Search for the cell housing the specified text and yield its (X, Y) center coordinate. 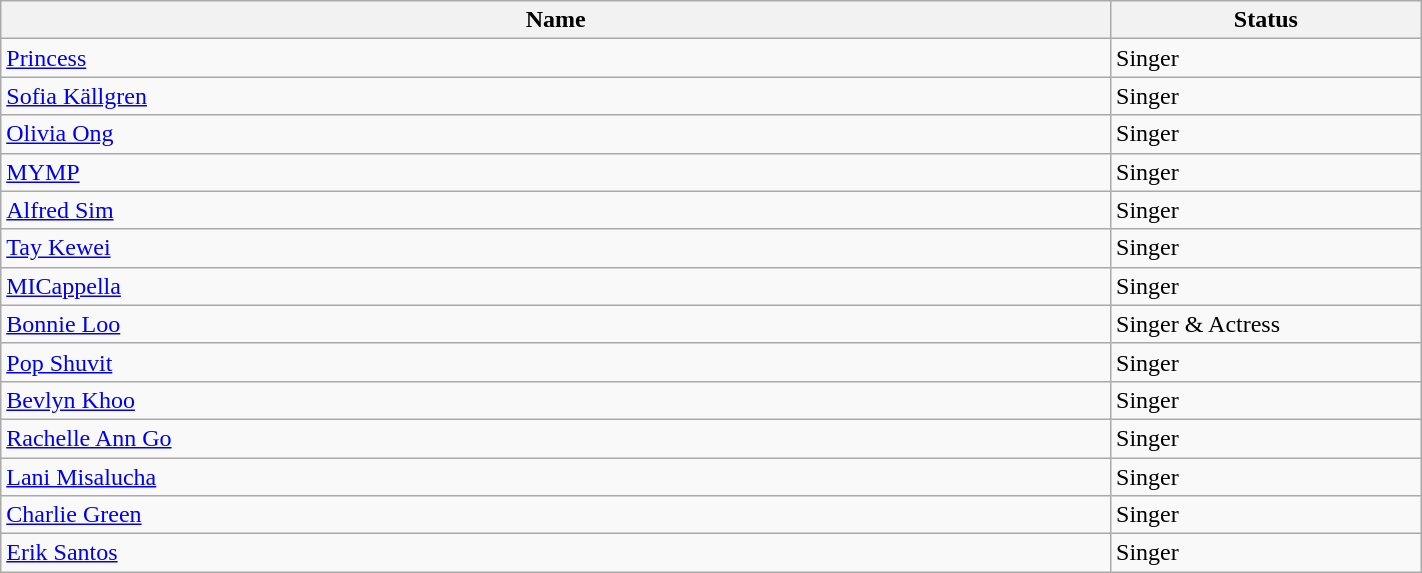
Rachelle Ann Go (556, 438)
Princess (556, 58)
Singer & Actress (1266, 324)
Olivia Ong (556, 134)
Alfred Sim (556, 210)
Bonnie Loo (556, 324)
Pop Shuvit (556, 362)
Bevlyn Khoo (556, 400)
Sofia Källgren (556, 96)
MYMP (556, 172)
Status (1266, 20)
Charlie Green (556, 515)
Erik Santos (556, 553)
MICappella (556, 286)
Tay Kewei (556, 248)
Lani Misalucha (556, 477)
Name (556, 20)
